Pinpoint the cell where the given text exists, returning its [x, y] midpoint coordinate. 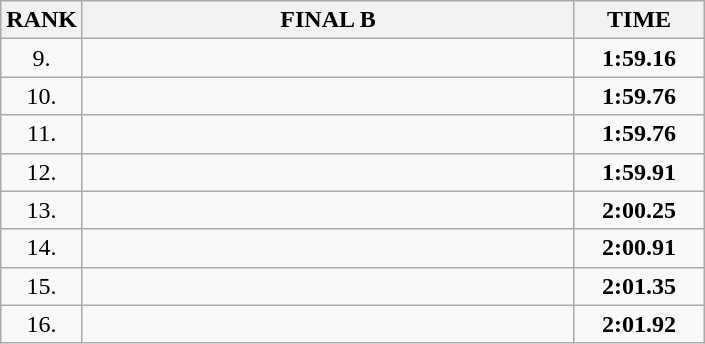
9. [42, 58]
2:01.92 [640, 324]
2:00.91 [640, 248]
1:59.91 [640, 172]
16. [42, 324]
13. [42, 210]
2:00.25 [640, 210]
12. [42, 172]
RANK [42, 20]
1:59.16 [640, 58]
15. [42, 286]
11. [42, 134]
2:01.35 [640, 286]
TIME [640, 20]
14. [42, 248]
FINAL B [328, 20]
10. [42, 96]
